Provide the (X, Y) coordinate of the cell's center where the given text is located.  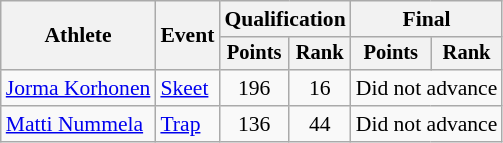
Qualification (284, 19)
16 (320, 88)
Jorma Korhonen (78, 88)
Skeet (187, 88)
Athlete (78, 36)
196 (254, 88)
136 (254, 124)
Event (187, 36)
Trap (187, 124)
Matti Nummela (78, 124)
44 (320, 124)
Final (427, 19)
